Pinpoint the cell where the given text exists, returning its (X, Y) midpoint coordinate. 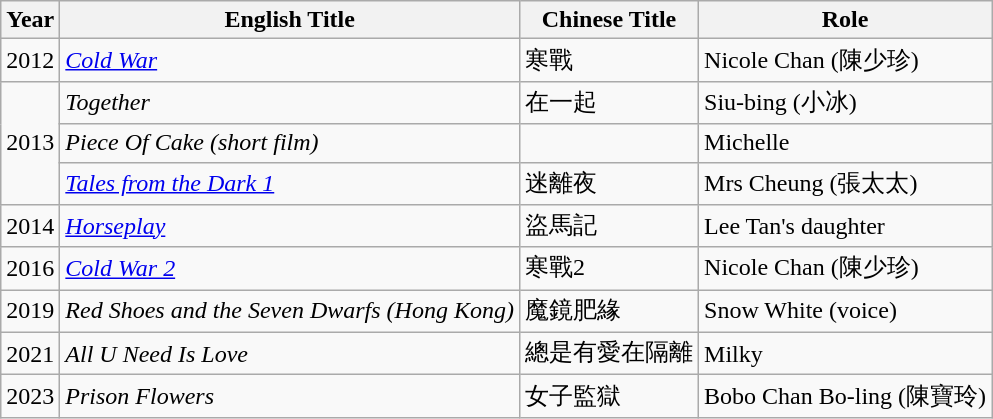
Cold War (290, 60)
Michelle (846, 143)
Together (290, 102)
Siu-bing (小冰) (846, 102)
寒戰2 (608, 268)
寒戰 (608, 60)
迷離夜 (608, 184)
Lee Tan's daughter (846, 226)
2012 (30, 60)
English Title (290, 20)
2016 (30, 268)
2019 (30, 312)
魔鏡肥緣 (608, 312)
Milky (846, 354)
盜馬記 (608, 226)
Red Shoes and the Seven Dwarfs (Hong Kong) (290, 312)
2023 (30, 396)
Year (30, 20)
總是有愛在隔離 (608, 354)
Snow White (voice) (846, 312)
Chinese Title (608, 20)
2021 (30, 354)
Cold War 2 (290, 268)
在一起 (608, 102)
2013 (30, 142)
女子監獄 (608, 396)
Horseplay (290, 226)
Bobo Chan Bo-ling (陳寶玲) (846, 396)
Mrs Cheung (張太太) (846, 184)
Prison Flowers (290, 396)
All U Need Is Love (290, 354)
Tales from the Dark 1 (290, 184)
Role (846, 20)
2014 (30, 226)
Piece Of Cake (short film) (290, 143)
